Scan for the cell matching the given text and deliver its [x, y] coordinate at center. 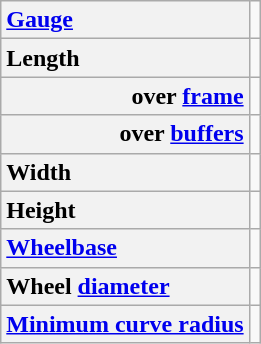
Minimum curve radius [125, 324]
Gauge [125, 20]
over buffers [125, 134]
Width [125, 172]
Wheelbase [125, 248]
Height [125, 210]
Length [125, 58]
Wheel diameter [125, 286]
over frame [125, 96]
